Provide the [X, Y] coordinate of the cell's center where the given text is located.  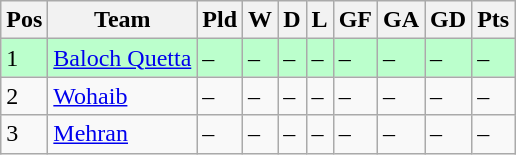
GF [355, 20]
GA [402, 20]
1 [24, 58]
Baloch Quetta [122, 58]
Pos [24, 20]
Pld [220, 20]
Wohaib [122, 96]
2 [24, 96]
3 [24, 134]
L [320, 20]
Team [122, 20]
Mehran [122, 134]
W [260, 20]
Pts [494, 20]
GD [448, 20]
D [292, 20]
